Locate the cell with the specified text and output its (X, Y) center coordinate. 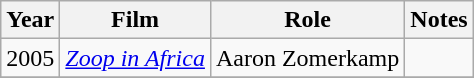
Role (307, 20)
Notes (439, 20)
Year (30, 20)
Aaron Zomerkamp (307, 58)
Film (136, 20)
Zoop in Africa (136, 58)
2005 (30, 58)
